Return the [X, Y] coordinate for the center point of the cell that contains the specified text.  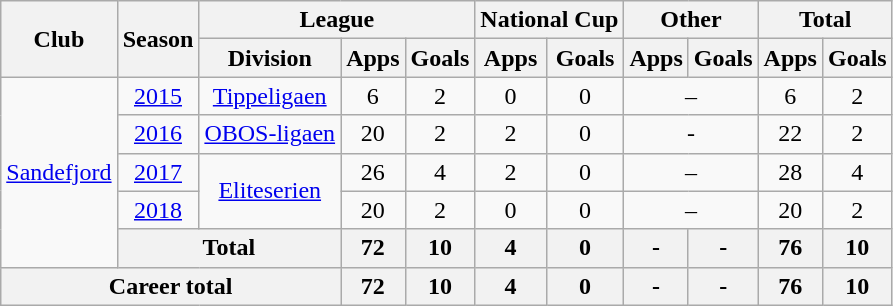
Division [270, 58]
Club [59, 39]
Sandefjord [59, 172]
2015 [158, 96]
OBOS-ligaen [270, 134]
League [337, 20]
26 [373, 172]
Tippeligaen [270, 96]
Other [691, 20]
Season [158, 39]
Eliteserien [270, 191]
National Cup [550, 20]
Career total [171, 286]
28 [790, 172]
2017 [158, 172]
22 [790, 134]
2018 [158, 210]
2016 [158, 134]
